Find where the given text appears and provide that cell's center as (X, Y) coordinate. 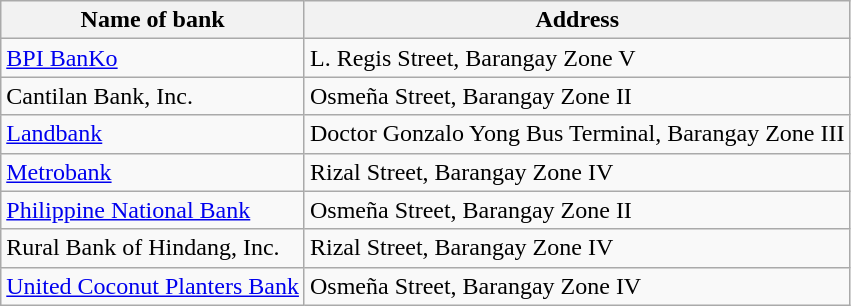
L. Regis Street, Barangay Zone V (577, 58)
Osmeña Street, Barangay Zone IV (577, 286)
Landbank (153, 134)
Philippine National Bank (153, 210)
Cantilan Bank, Inc. (153, 96)
Name of bank (153, 20)
Address (577, 20)
Doctor Gonzalo Yong Bus Terminal, Barangay Zone III (577, 134)
BPI BanKo (153, 58)
Metrobank (153, 172)
Rural Bank of Hindang, Inc. (153, 248)
United Coconut Planters Bank (153, 286)
